Provide the (x, y) coordinate of the cell's center where the given text is located.  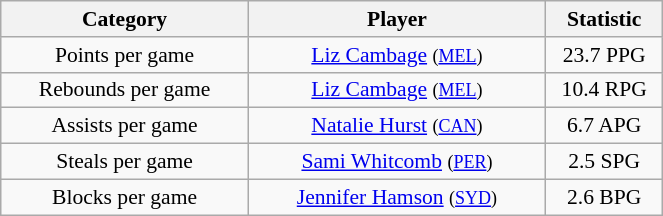
Steals per game (125, 162)
23.7 PPG (604, 55)
10.4 RPG (604, 90)
Natalie Hurst (CAN) (396, 126)
Player (396, 19)
6.7 APG (604, 126)
Category (125, 19)
2.6 BPG (604, 197)
Blocks per game (125, 197)
Statistic (604, 19)
Assists per game (125, 126)
Rebounds per game (125, 90)
Jennifer Hamson (SYD) (396, 197)
Points per game (125, 55)
Sami Whitcomb (PER) (396, 162)
2.5 SPG (604, 162)
